Output the (x, y) coordinate of the center of the cell containing the given text.  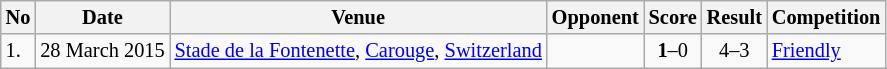
1–0 (673, 51)
Friendly (826, 51)
Score (673, 17)
No (18, 17)
Venue (358, 17)
Stade de la Fontenette, Carouge, Switzerland (358, 51)
Competition (826, 17)
1. (18, 51)
Result (734, 17)
4–3 (734, 51)
Opponent (596, 17)
28 March 2015 (102, 51)
Date (102, 17)
